Find where the given text appears and provide that cell's center as [x, y] coordinate. 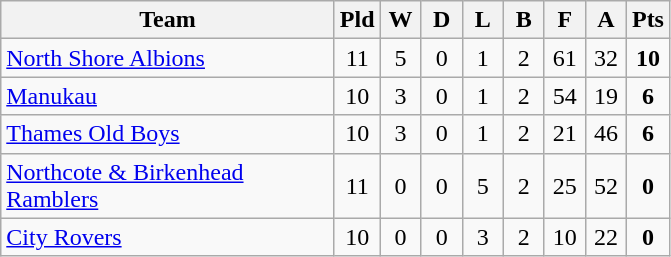
46 [606, 134]
21 [564, 134]
Team [168, 20]
22 [606, 237]
F [564, 20]
52 [606, 186]
Thames Old Boys [168, 134]
W [400, 20]
19 [606, 96]
City Rovers [168, 237]
32 [606, 58]
L [482, 20]
25 [564, 186]
Northcote & Birkenhead Ramblers [168, 186]
Pts [648, 20]
D [442, 20]
Manukau [168, 96]
61 [564, 58]
North Shore Albions [168, 58]
B [524, 20]
A [606, 20]
Pld [357, 20]
54 [564, 96]
